Detect which cell encompasses the target text, then output its (x, y) center coordinate. 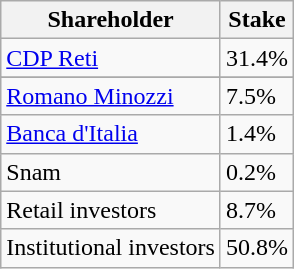
31.4% (256, 58)
Shareholder (111, 20)
Stake (256, 20)
Snam (111, 172)
Romano Minozzi (111, 96)
7.5% (256, 96)
Institutional investors (111, 248)
0.2% (256, 172)
Retail investors (111, 210)
CDP Reti (111, 58)
50.8% (256, 248)
Banca d'Italia (111, 134)
1.4% (256, 134)
8.7% (256, 210)
